Capture the cell that displays the provided text and extract its [x, y] central coordinate. 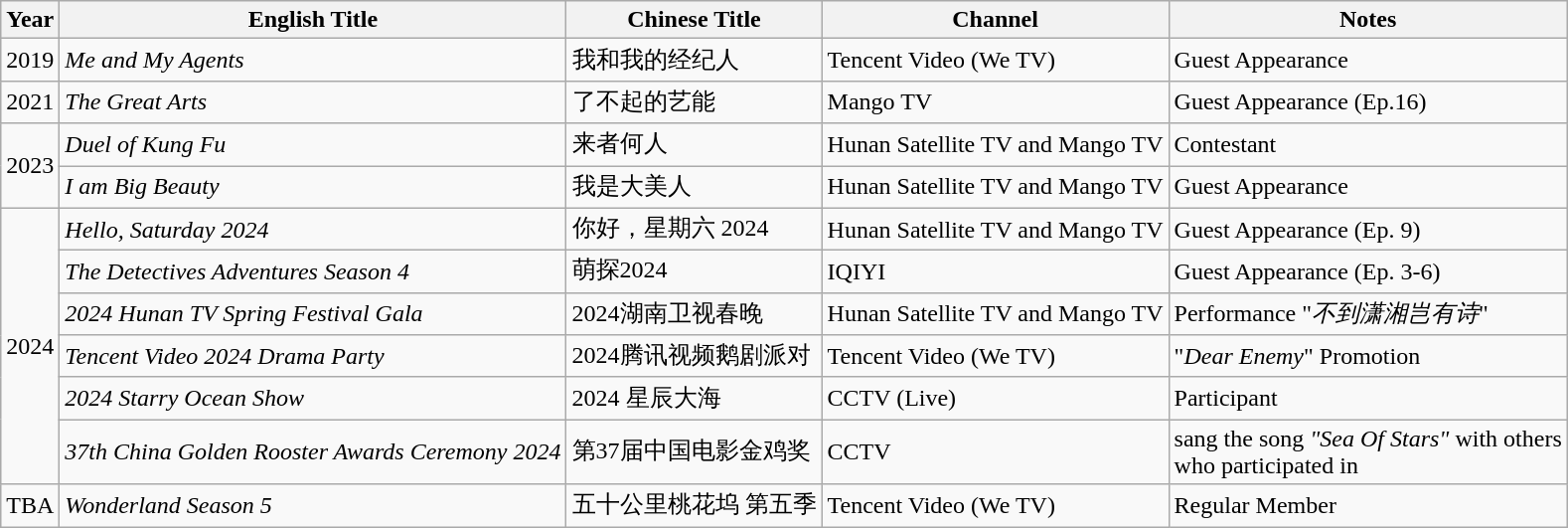
我和我的经纪人 [694, 60]
"Dear Enemy" Promotion [1367, 356]
2024腾讯视频鹅剧派对 [694, 356]
Guest Appearance (Ep. 9) [1367, 229]
2019 [30, 60]
Year [30, 20]
2024 Hunan TV Spring Festival Gala [313, 314]
Guest Appearance (Ep. 3-6) [1367, 272]
The Great Arts [313, 101]
Wonderland Season 5 [313, 505]
Me and My Agents [313, 60]
Tencent Video 2024 Drama Party [313, 356]
Guest Appearance (Ep.16) [1367, 101]
你好，星期六 2024 [694, 229]
CCTV [996, 451]
2024 [30, 346]
Participant [1367, 398]
五十公里桃花坞 第五季 [694, 505]
Hello, Saturday 2024 [313, 229]
2023 [30, 165]
了不起的艺能 [694, 101]
第37届中国电影金鸡奖 [694, 451]
IQIYI [996, 272]
我是大美人 [694, 187]
37th China Golden Rooster Awards Ceremony 2024 [313, 451]
English Title [313, 20]
Chinese Title [694, 20]
CCTV (Live) [996, 398]
2024 星辰大海 [694, 398]
来者何人 [694, 145]
I am Big Beauty [313, 187]
2024 Starry Ocean Show [313, 398]
萌探2024 [694, 272]
Duel of Kung Fu [313, 145]
The Detectives Adventures Season 4 [313, 272]
TBA [30, 505]
Notes [1367, 20]
2021 [30, 101]
sang the song "Sea Of Stars" with otherswho participated in [1367, 451]
Performance "不到潇湘岂有诗" [1367, 314]
Channel [996, 20]
2024湖南卫视春晚 [694, 314]
Contestant [1367, 145]
Regular Member [1367, 505]
Mango TV [996, 101]
